Pinpoint the cell where the given text exists, returning its (X, Y) midpoint coordinate. 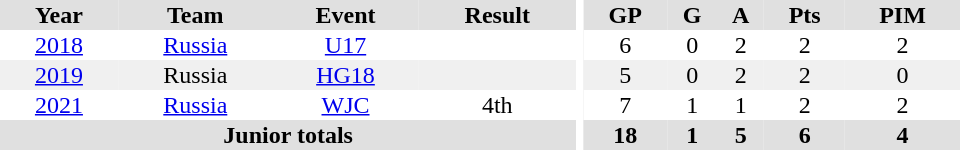
HG18 (346, 75)
2019 (59, 75)
Junior totals (288, 135)
U17 (346, 45)
A (740, 15)
Result (497, 15)
Year (59, 15)
PIM (902, 15)
Pts (804, 15)
2021 (59, 105)
GP (625, 15)
4th (497, 105)
Event (346, 15)
7 (625, 105)
WJC (346, 105)
18 (625, 135)
2018 (59, 45)
G (692, 15)
4 (902, 135)
Team (196, 15)
